Provide the (X, Y) coordinate of the cell's center where the given text is located.  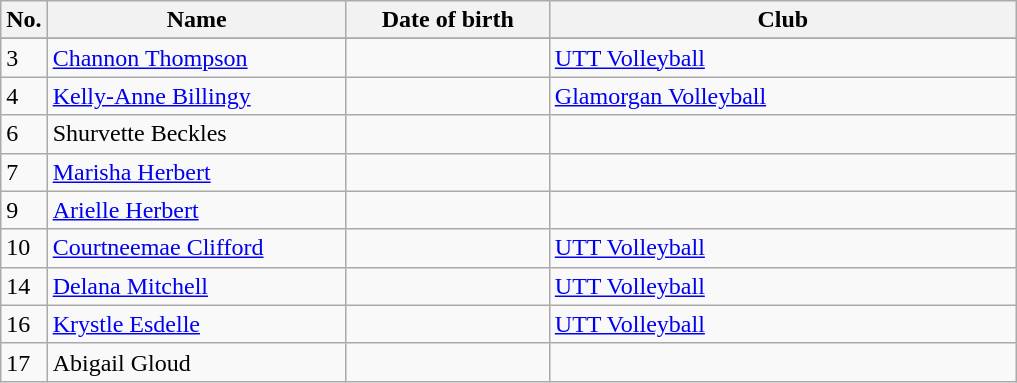
No. (24, 20)
Glamorgan Volleyball (782, 96)
Name (196, 20)
17 (24, 362)
Channon Thompson (196, 58)
Shurvette Beckles (196, 134)
Delana Mitchell (196, 286)
Date of birth (448, 20)
3 (24, 58)
Courtneemae Clifford (196, 248)
9 (24, 210)
4 (24, 96)
Krystle Esdelle (196, 324)
14 (24, 286)
6 (24, 134)
Club (782, 20)
10 (24, 248)
Abigail Gloud (196, 362)
7 (24, 172)
16 (24, 324)
Kelly-Anne Billingy (196, 96)
Marisha Herbert (196, 172)
Arielle Herbert (196, 210)
